Detect which cell encompasses the target text, then output its (x, y) center coordinate. 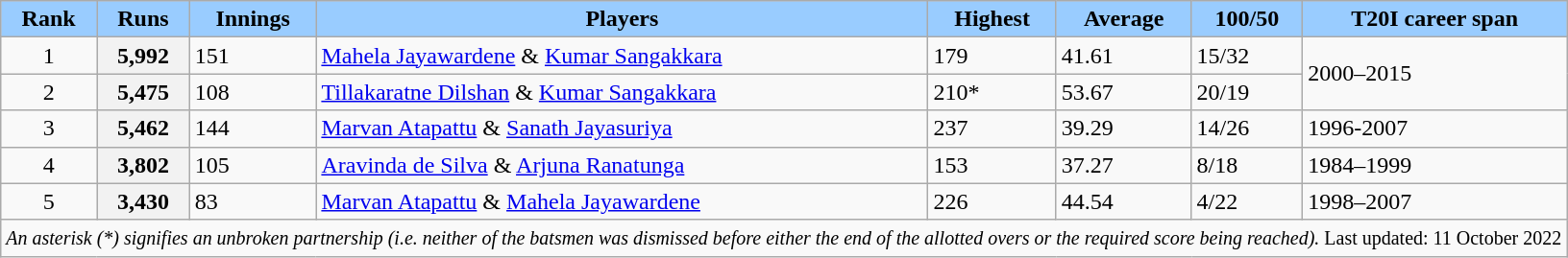
100/50 (1247, 19)
Marvan Atapattu & Sanath Jayasuriya (623, 129)
151 (253, 56)
226 (992, 201)
4/22 (1247, 201)
Aravinda de Silva & Arjuna Ranatunga (623, 165)
Players (623, 19)
5,475 (144, 92)
14/26 (1247, 129)
20/19 (1247, 92)
1984–1999 (1435, 165)
1998–2007 (1435, 201)
144 (253, 129)
210* (992, 92)
Marvan Atapattu & Mahela Jayawardene (623, 201)
44.54 (1124, 201)
Mahela Jayawardene & Kumar Sangakkara (623, 56)
3,802 (144, 165)
1 (49, 56)
153 (992, 165)
Rank (49, 19)
T20I career span (1435, 19)
4 (49, 165)
2000–2015 (1435, 74)
2 (49, 92)
83 (253, 201)
41.61 (1124, 56)
5,992 (144, 56)
3,430 (144, 201)
3 (49, 129)
8/18 (1247, 165)
237 (992, 129)
39.29 (1124, 129)
179 (992, 56)
108 (253, 92)
37.27 (1124, 165)
Runs (144, 19)
1996-2007 (1435, 129)
Innings (253, 19)
5 (49, 201)
53.67 (1124, 92)
5,462 (144, 129)
Tillakaratne Dilshan & Kumar Sangakkara (623, 92)
Highest (992, 19)
Average (1124, 19)
15/32 (1247, 56)
105 (253, 165)
